Find where the given text appears and provide that cell's center as (x, y) coordinate. 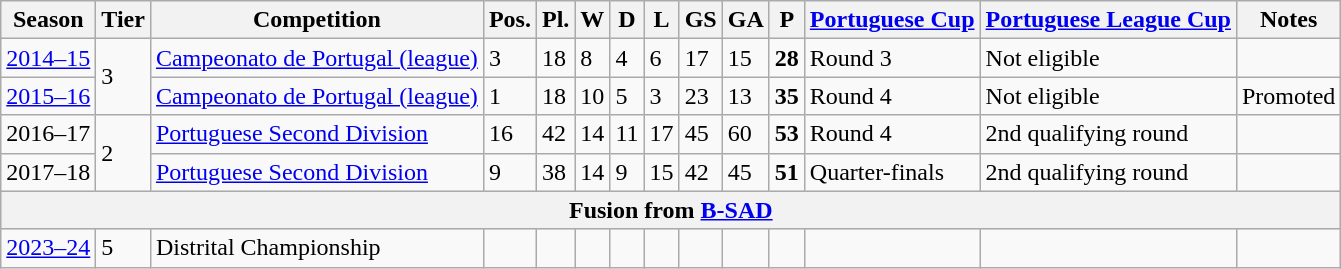
Promoted (1288, 96)
53 (786, 134)
Tier (124, 20)
35 (786, 96)
2 (124, 153)
1 (510, 96)
Quarter-finals (892, 172)
GS (700, 20)
38 (555, 172)
W (592, 20)
60 (746, 134)
2015–16 (48, 96)
Portuguese League Cup (1108, 20)
16 (510, 134)
6 (662, 58)
Round 3 (892, 58)
23 (700, 96)
2016–17 (48, 134)
4 (627, 58)
Competition (316, 20)
D (627, 20)
2017–18 (48, 172)
Pos. (510, 20)
Distrital Championship (316, 248)
10 (592, 96)
GA (746, 20)
Notes (1288, 20)
Season (48, 20)
2014–15 (48, 58)
P (786, 20)
Pl. (555, 20)
Fusion from B-SAD (671, 210)
11 (627, 134)
Portuguese Cup (892, 20)
13 (746, 96)
51 (786, 172)
8 (592, 58)
L (662, 20)
28 (786, 58)
2023–24 (48, 248)
